Search for the cell housing the specified text and yield its (x, y) center coordinate. 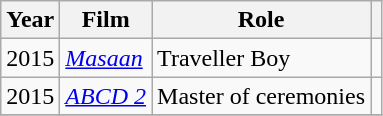
ABCD 2 (106, 96)
Traveller Boy (262, 58)
Masaan (106, 58)
Year (30, 20)
Role (262, 20)
Film (106, 20)
Master of ceremonies (262, 96)
